Return [x, y] of the center of cell containing provided text 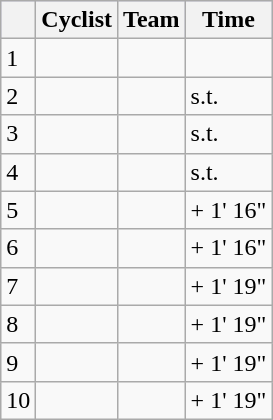
10 [18, 400]
5 [18, 210]
Time [228, 20]
3 [18, 134]
6 [18, 248]
7 [18, 286]
Team [152, 20]
1 [18, 58]
8 [18, 324]
9 [18, 362]
4 [18, 172]
Cyclist [77, 20]
2 [18, 96]
